From the cell containing the given text, extract its center point as [X, Y] coordinate. 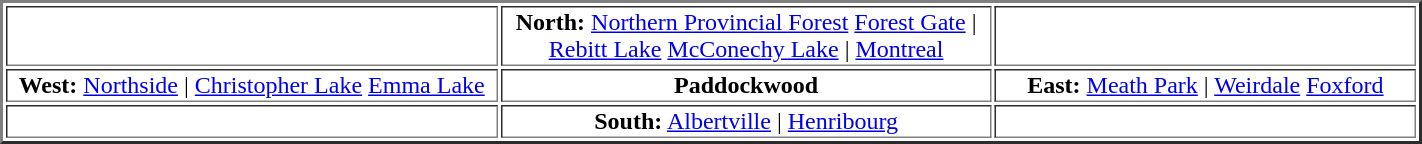
South: Albertville | Henribourg [746, 122]
Paddockwood [746, 86]
East: Meath Park | Weirdale Foxford [1206, 86]
West: Northside | Christopher Lake Emma Lake [252, 86]
North: Northern Provincial Forest Forest Gate | Rebitt Lake McConechy Lake | Montreal [746, 36]
